Find where the given text appears and provide that cell's center as [X, Y] coordinate. 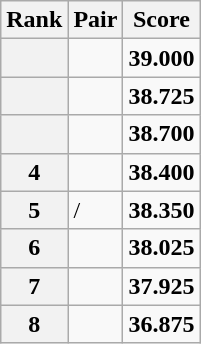
38.350 [162, 210]
37.925 [162, 286]
38.700 [162, 134]
36.875 [162, 324]
38.025 [162, 248]
5 [34, 210]
Pair [96, 20]
6 [34, 248]
Score [162, 20]
7 [34, 286]
Rank [34, 20]
/ [96, 210]
38.400 [162, 172]
38.725 [162, 96]
4 [34, 172]
39.000 [162, 58]
8 [34, 324]
